Pinpoint the cell where the given text exists, returning its (X, Y) midpoint coordinate. 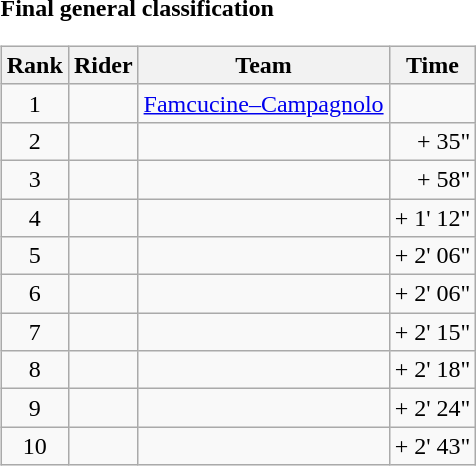
+ 35" (432, 141)
2 (34, 141)
+ 2' 15" (432, 332)
10 (34, 446)
+ 1' 12" (432, 217)
+ 2' 18" (432, 370)
3 (34, 179)
Rider (103, 65)
Rank (34, 65)
Famcucine–Campagnolo (264, 103)
1 (34, 103)
+ 2' 43" (432, 446)
4 (34, 217)
7 (34, 332)
+ 58" (432, 179)
Time (432, 65)
5 (34, 256)
6 (34, 294)
8 (34, 370)
Team (264, 65)
+ 2' 24" (432, 408)
9 (34, 408)
